Provide the [X, Y] coordinate of the cell's center where the given text is located.  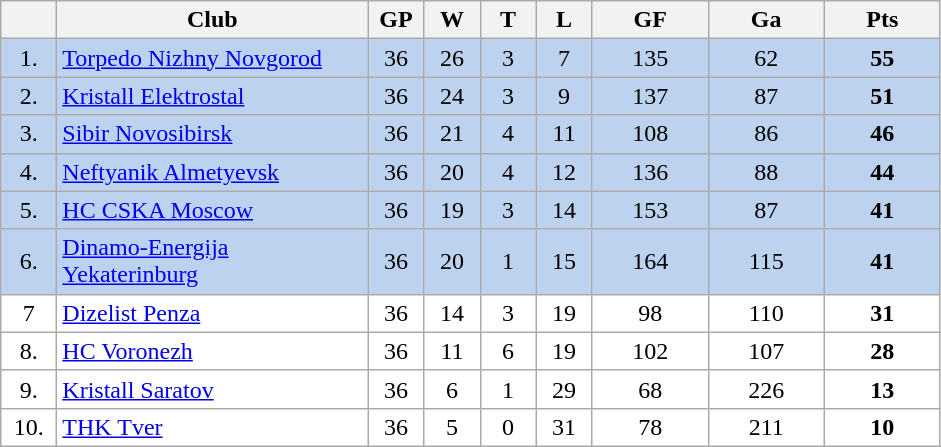
0 [508, 427]
164 [650, 262]
68 [650, 389]
Club [212, 20]
Kristall Elektrostal [212, 96]
24 [452, 96]
10 [882, 427]
102 [650, 351]
13 [882, 389]
137 [650, 96]
8. [29, 351]
Dizelist Penza [212, 313]
115 [766, 262]
136 [650, 172]
Neftyanik Almetyevsk [212, 172]
86 [766, 134]
HC CSKA Moscow [212, 210]
T [508, 20]
12 [564, 172]
44 [882, 172]
GF [650, 20]
Pts [882, 20]
3. [29, 134]
Dinamo-Energija Yekaterinburg [212, 262]
4. [29, 172]
10. [29, 427]
226 [766, 389]
98 [650, 313]
62 [766, 58]
107 [766, 351]
Torpedo Nizhny Novgorod [212, 58]
HC Voronezh [212, 351]
153 [650, 210]
135 [650, 58]
29 [564, 389]
55 [882, 58]
6. [29, 262]
78 [650, 427]
GP [396, 20]
1. [29, 58]
9. [29, 389]
51 [882, 96]
THK Tver [212, 427]
Sibir Novosibirsk [212, 134]
5. [29, 210]
Ga [766, 20]
28 [882, 351]
88 [766, 172]
5 [452, 427]
110 [766, 313]
L [564, 20]
2. [29, 96]
26 [452, 58]
9 [564, 96]
46 [882, 134]
Kristall Saratov [212, 389]
W [452, 20]
15 [564, 262]
211 [766, 427]
108 [650, 134]
21 [452, 134]
